Return the [X, Y] coordinate for the center point of the cell that contains the specified text.  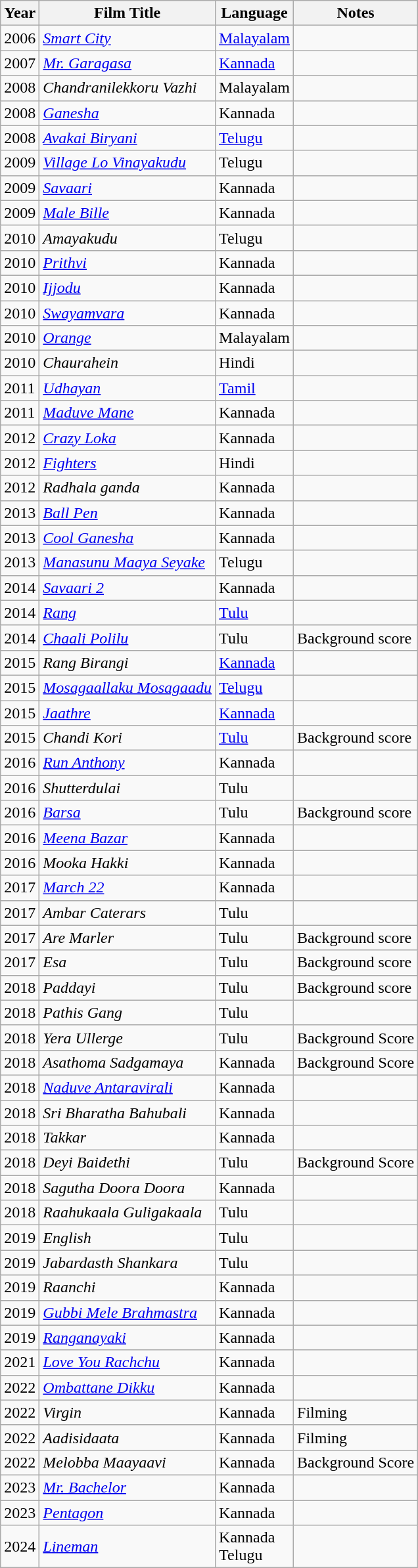
Aadisidaata [128, 1437]
Chaurahein [128, 363]
Udhayan [128, 388]
Radhala ganda [128, 488]
Chaali Polilu [128, 638]
Swayamvara [128, 313]
Prithvi [128, 263]
Notes [356, 13]
Naduve Antaravirali [128, 1087]
Mr. Garagasa [128, 63]
Deyi Baidethi [128, 1163]
Ijjodu [128, 288]
Lineman [128, 1547]
Run Anthony [128, 763]
Jaathre [128, 712]
Mosagaallaku Mosagaadu [128, 687]
Takkar [128, 1138]
Rang Birangi [128, 663]
Virgin [128, 1412]
2006 [20, 38]
Ranganayaki [128, 1338]
Village Lo Vinayakudu [128, 163]
Yera Ullerge [128, 1037]
Manasunu Maaya Seyake [128, 563]
March 22 [128, 888]
Pentagon [128, 1512]
Sagutha Doora Doora [128, 1188]
Savaari [128, 188]
Ombattane Dikku [128, 1387]
Jabardasth Shankara [128, 1263]
Film Title [128, 13]
Rang [128, 613]
Amayakudu [128, 238]
Orange [128, 338]
Maduve Mane [128, 413]
Ambar Caterars [128, 913]
Cool Ganesha [128, 538]
Crazy Loka [128, 438]
Shutterdulai [128, 788]
Fighters [128, 463]
Chandi Kori [128, 738]
Mooka Hakki [128, 863]
Chandranilekkoru Vazhi [128, 88]
Barsa [128, 813]
English [128, 1238]
Meena Bazar [128, 838]
Esa [128, 963]
Sri Bharatha Bahubali [128, 1113]
Pathis Gang [128, 1013]
Ganesha [128, 113]
Gubbi Mele Brahmastra [128, 1313]
Melobba Maayaavi [128, 1462]
Are Marler [128, 938]
2021 [20, 1362]
2007 [20, 63]
2024 [20, 1547]
Tamil [255, 388]
Male Bille [128, 213]
Raahukaala Guligakaala [128, 1213]
Love You Rachchu [128, 1362]
Mr. Bachelor [128, 1487]
Smart City [128, 38]
Language [255, 13]
Paddayi [128, 988]
Avakai Biryani [128, 138]
Asathoma Sadgamaya [128, 1062]
KannadaTelugu [255, 1547]
Savaari 2 [128, 588]
Raanchi [128, 1288]
Ball Pen [128, 513]
Year [20, 13]
